From the cell containing the given text, extract its center point as (X, Y) coordinate. 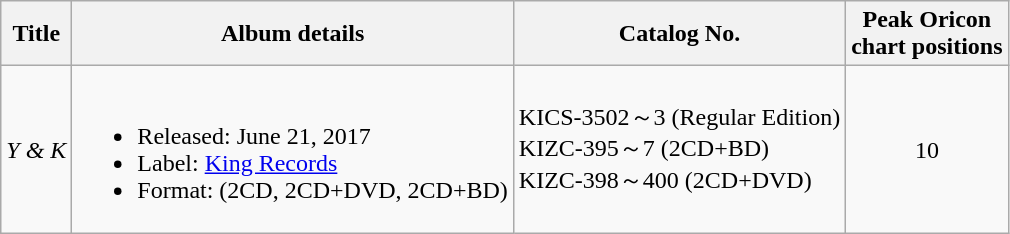
Peak Oriconchart positions (927, 34)
KICS-3502～3 (Regular Edition)KIZC-395～7 (2CD+BD)KIZC-398～400 (2CD+DVD) (679, 150)
Released: June 21, 2017Label: King RecordsFormat: (2CD, 2CD+DVD, 2CD+BD) (292, 150)
Catalog No. (679, 34)
10 (927, 150)
Title (36, 34)
Y & K (36, 150)
Album details (292, 34)
